For the text-containing cell, return its midpoint in [X, Y] coordinate format. 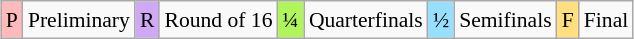
R [148, 20]
¼ [291, 20]
Round of 16 [218, 20]
½ [441, 20]
Preliminary [79, 20]
Quarterfinals [366, 20]
Semifinals [505, 20]
Final [606, 20]
P [12, 20]
F [568, 20]
